Pinpoint the cell where the given text exists, returning its [X, Y] midpoint coordinate. 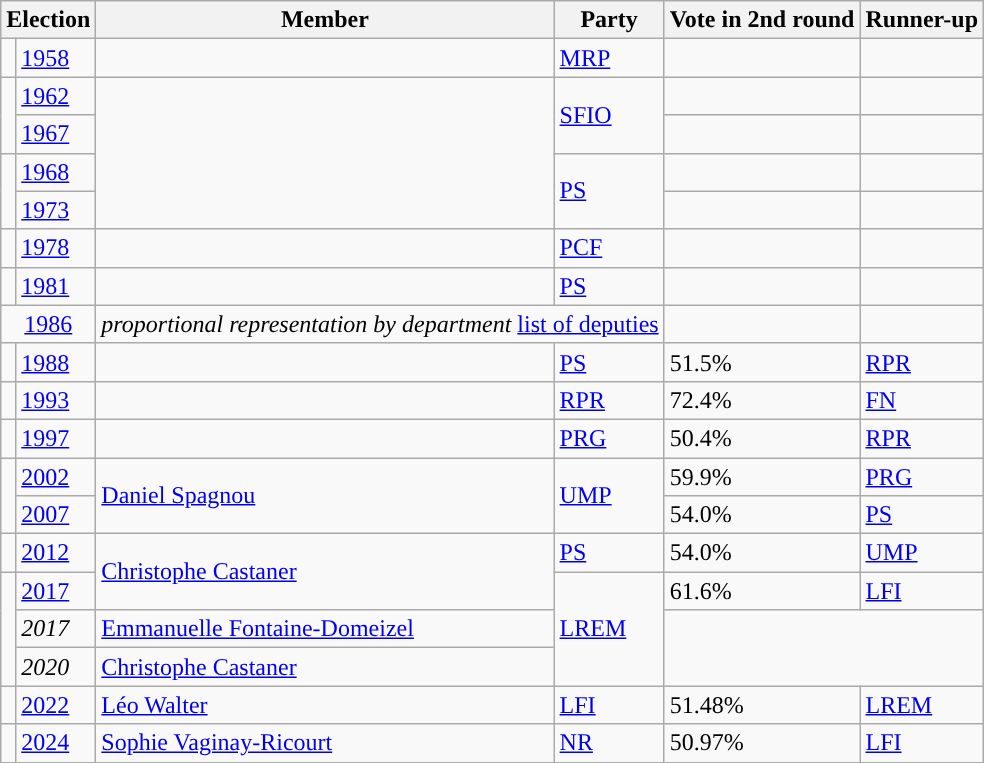
1981 [56, 286]
SFIO [609, 115]
Emmanuelle Fontaine-Domeizel [325, 629]
2007 [56, 515]
Vote in 2nd round [762, 20]
Party [609, 20]
1986 [48, 324]
PCF [609, 248]
1988 [56, 362]
2022 [56, 705]
1958 [56, 58]
59.9% [762, 477]
1967 [56, 134]
Léo Walter [325, 705]
1993 [56, 400]
1962 [56, 96]
1997 [56, 438]
50.97% [762, 743]
MRP [609, 58]
50.4% [762, 438]
2012 [56, 553]
2020 [56, 667]
Election [48, 20]
51.5% [762, 362]
Sophie Vaginay-Ricourt [325, 743]
Daniel Spagnou [325, 496]
1973 [56, 210]
51.48% [762, 705]
1968 [56, 172]
2024 [56, 743]
NR [609, 743]
1978 [56, 248]
FN [922, 400]
proportional representation by department list of deputies [380, 324]
Runner-up [922, 20]
61.6% [762, 591]
Member [325, 20]
72.4% [762, 400]
2002 [56, 477]
